Provide the (X, Y) coordinate of the cell's center where the given text is located.  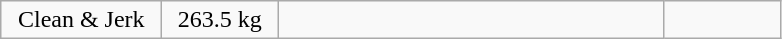
Clean & Jerk (82, 20)
263.5 kg (220, 20)
